Scan for the cell matching the given text and deliver its (x, y) coordinate at center. 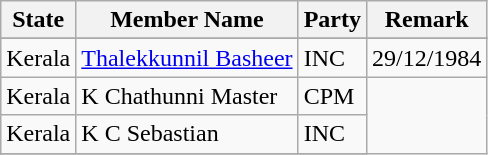
Remark (426, 20)
K C Sebastian (187, 134)
29/12/1984 (426, 58)
Party (332, 20)
Member Name (187, 20)
State (38, 20)
Thalekkunnil Basheer (187, 58)
K Chathunni Master (187, 96)
CPM (332, 96)
